Return [x, y] of the center of cell containing provided text 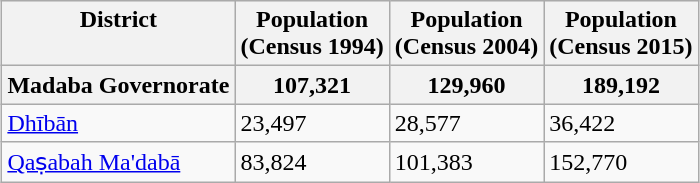
107,321 [312, 85]
23,497 [312, 123]
129,960 [466, 85]
Population(Census 2004) [466, 34]
36,422 [621, 123]
Qaṣabah Ma'dabā [118, 162]
Dhībān [118, 123]
101,383 [466, 162]
Madaba Governorate [118, 85]
Population(Census 1994) [312, 34]
83,824 [312, 162]
Population(Census 2015) [621, 34]
152,770 [621, 162]
28,577 [466, 123]
189,192 [621, 85]
District [118, 34]
